Output the (X, Y) coordinate of the center of the cell containing the given text.  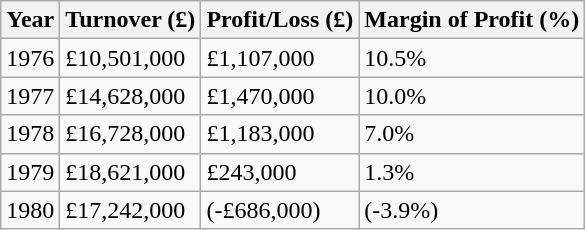
£1,107,000 (280, 58)
Margin of Profit (%) (472, 20)
10.5% (472, 58)
£1,470,000 (280, 96)
1977 (30, 96)
1976 (30, 58)
£14,628,000 (130, 96)
1979 (30, 172)
1.3% (472, 172)
7.0% (472, 134)
1978 (30, 134)
1980 (30, 210)
£1,183,000 (280, 134)
£17,242,000 (130, 210)
Year (30, 20)
£243,000 (280, 172)
Profit/Loss (£) (280, 20)
Turnover (£) (130, 20)
(-3.9%) (472, 210)
£16,728,000 (130, 134)
£18,621,000 (130, 172)
10.0% (472, 96)
(-£686,000) (280, 210)
£10,501,000 (130, 58)
